Identify which cell holds the provided text, then report its [X, Y] central coordinate. 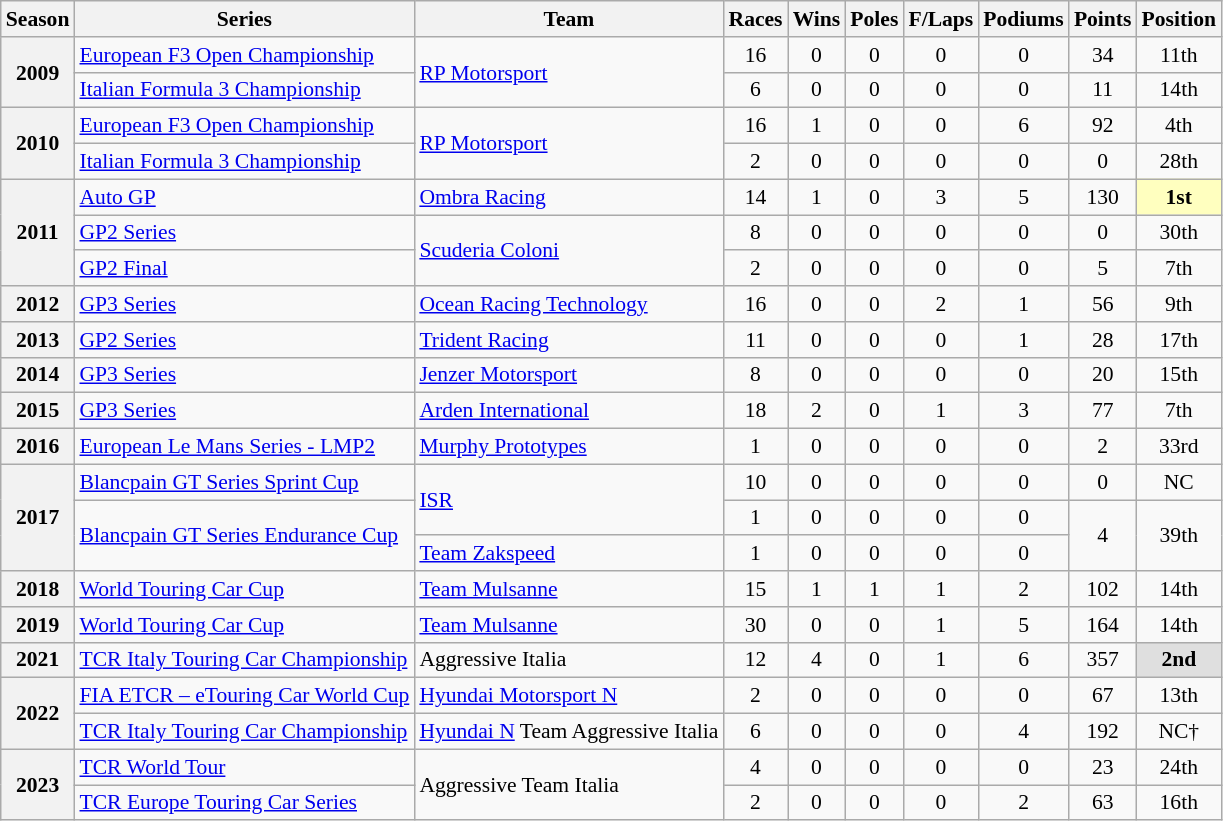
28th [1179, 162]
2022 [38, 714]
357 [1103, 660]
Murphy Prototypes [568, 447]
1st [1179, 197]
17th [1179, 340]
NC† [1179, 732]
Blancpain GT Series Endurance Cup [244, 536]
20 [1103, 375]
30 [755, 625]
12 [755, 660]
192 [1103, 732]
Podiums [1024, 19]
102 [1103, 589]
Team Zakspeed [568, 554]
FIA ETCR – eTouring Car World Cup [244, 696]
130 [1103, 197]
2015 [38, 411]
TCR World Tour [244, 767]
Hyundai Motorsport N [568, 696]
Wins [817, 19]
Blancpain GT Series Sprint Cup [244, 482]
Scuderia Coloni [568, 250]
15th [1179, 375]
2009 [38, 72]
Team [568, 19]
2011 [38, 232]
Position [1179, 19]
2010 [38, 144]
F/Laps [940, 19]
2018 [38, 589]
Trident Racing [568, 340]
European Le Mans Series - LMP2 [244, 447]
67 [1103, 696]
15 [755, 589]
16th [1179, 803]
2012 [38, 304]
Season [38, 19]
23 [1103, 767]
34 [1103, 55]
Races [755, 19]
4th [1179, 126]
2014 [38, 375]
Arden International [568, 411]
GP2 Final [244, 269]
10 [755, 482]
14 [755, 197]
164 [1103, 625]
2019 [38, 625]
Auto GP [244, 197]
Points [1103, 19]
63 [1103, 803]
ISR [568, 500]
56 [1103, 304]
Ombra Racing [568, 197]
30th [1179, 233]
Hyundai N Team Aggressive Italia [568, 732]
77 [1103, 411]
Series [244, 19]
Ocean Racing Technology [568, 304]
2017 [38, 518]
28 [1103, 340]
Aggressive Italia [568, 660]
33rd [1179, 447]
11th [1179, 55]
2013 [38, 340]
2023 [38, 784]
2021 [38, 660]
92 [1103, 126]
Jenzer Motorsport [568, 375]
13th [1179, 696]
24th [1179, 767]
18 [755, 411]
NC [1179, 482]
2nd [1179, 660]
39th [1179, 536]
Aggressive Team Italia [568, 784]
Poles [874, 19]
2016 [38, 447]
TCR Europe Touring Car Series [244, 803]
9th [1179, 304]
